Capture the cell that displays the provided text and extract its (x, y) central coordinate. 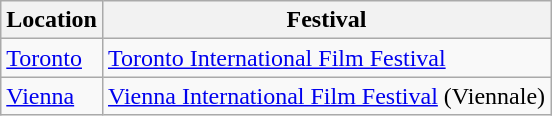
Toronto (52, 58)
Vienna (52, 96)
Vienna International Film Festival (Viennale) (326, 96)
Festival (326, 20)
Location (52, 20)
Toronto International Film Festival (326, 58)
